Capture the cell that displays the provided text and extract its [X, Y] central coordinate. 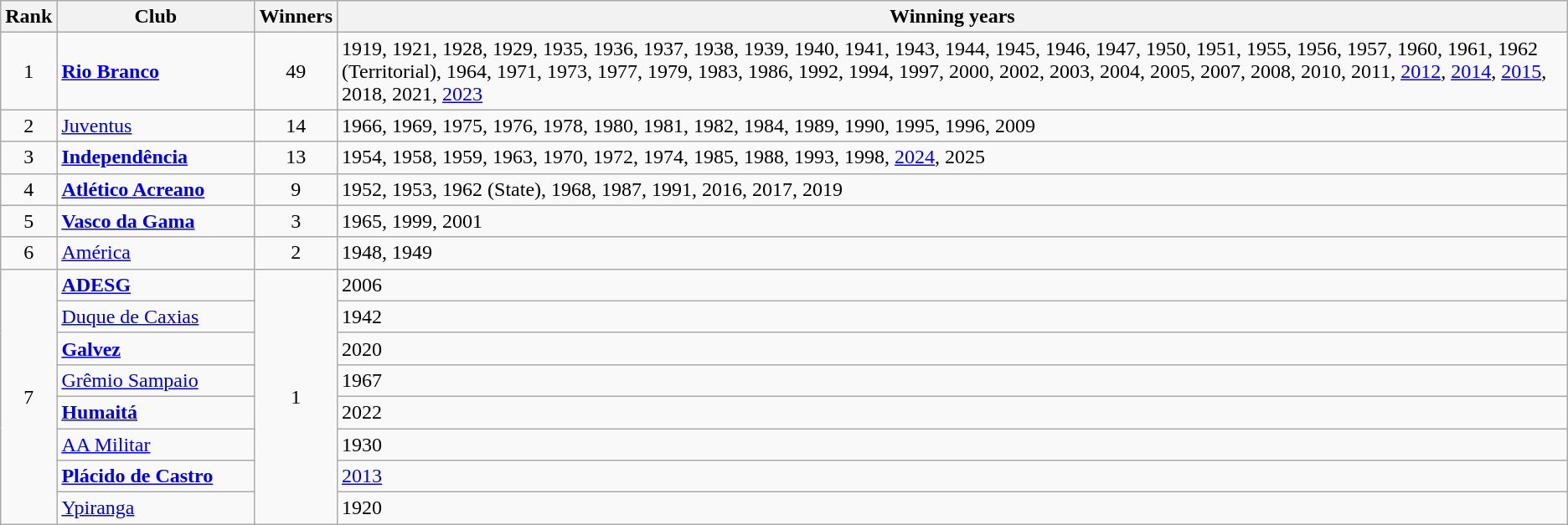
5 [28, 221]
Rank [28, 17]
2020 [953, 348]
7 [28, 396]
1952, 1953, 1962 (State), 1968, 1987, 1991, 2016, 2017, 2019 [953, 189]
Grêmio Sampaio [156, 380]
Atlético Acreano [156, 189]
Vasco da Gama [156, 221]
49 [297, 71]
6 [28, 253]
Winners [297, 17]
Winning years [953, 17]
1965, 1999, 2001 [953, 221]
Humaitá [156, 412]
Club [156, 17]
1930 [953, 445]
1967 [953, 380]
13 [297, 157]
Ypiranga [156, 508]
1920 [953, 508]
AA Militar [156, 445]
1966, 1969, 1975, 1976, 1978, 1980, 1981, 1982, 1984, 1989, 1990, 1995, 1996, 2009 [953, 126]
Galvez [156, 348]
2013 [953, 476]
1942 [953, 317]
Duque de Caxias [156, 317]
Independência [156, 157]
Plácido de Castro [156, 476]
1948, 1949 [953, 253]
América [156, 253]
9 [297, 189]
2022 [953, 412]
Rio Branco [156, 71]
ADESG [156, 285]
Juventus [156, 126]
14 [297, 126]
2006 [953, 285]
1954, 1958, 1959, 1963, 1970, 1972, 1974, 1985, 1988, 1993, 1998, 2024, 2025 [953, 157]
4 [28, 189]
